Search for the cell housing the specified text and yield its (X, Y) center coordinate. 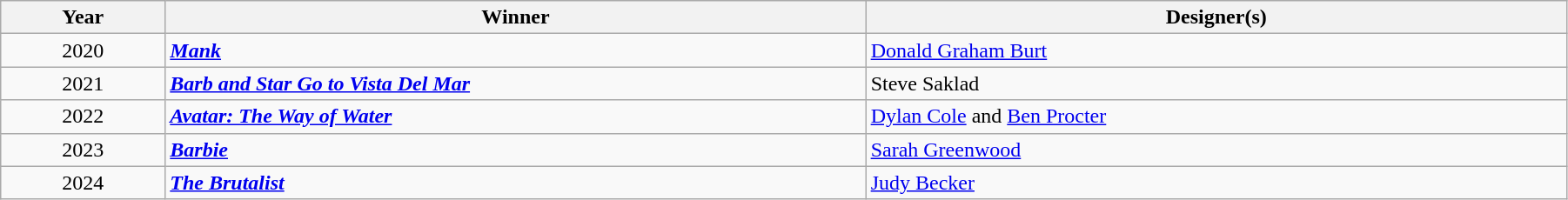
2020 (84, 50)
Steve Saklad (1216, 83)
Mank (515, 50)
2022 (84, 117)
2021 (84, 83)
Dylan Cole and Ben Procter (1216, 117)
Sarah Greenwood (1216, 150)
Avatar: The Way of Water (515, 117)
The Brutalist (515, 183)
2024 (84, 183)
Donald Graham Burt (1216, 50)
Winner (515, 17)
Designer(s) (1216, 17)
Judy Becker (1216, 183)
Year (84, 17)
Barbie (515, 150)
2023 (84, 150)
Barb and Star Go to Vista Del Mar (515, 83)
